Determine the [x, y] coordinate at the center of the cell enclosing the given text.  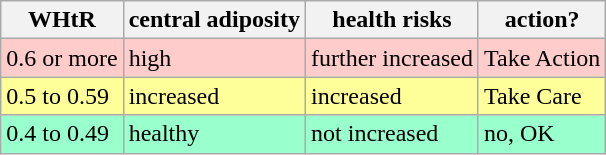
healthy [214, 134]
0.6 or more [62, 58]
WHtR [62, 20]
high [214, 58]
Take Care [542, 96]
central adiposity [214, 20]
0.4 to 0.49 [62, 134]
Take Action [542, 58]
0.5 to 0.59 [62, 96]
action? [542, 20]
no, OK [542, 134]
health risks [392, 20]
further increased [392, 58]
not increased [392, 134]
